Detect which cell encompasses the target text, then output its [x, y] center coordinate. 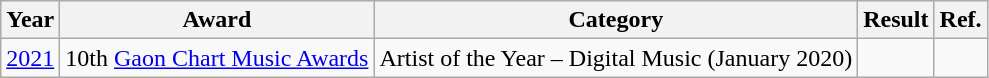
2021 [30, 58]
Year [30, 20]
Artist of the Year – Digital Music (January 2020) [616, 58]
10th Gaon Chart Music Awards [217, 58]
Category [616, 20]
Result [896, 20]
Ref. [960, 20]
Award [217, 20]
